Output the (x, y) coordinate of the center of the cell containing the given text.  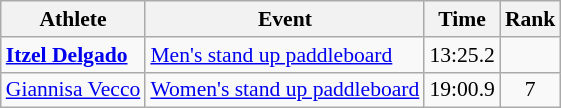
Time (462, 19)
Men's stand up paddleboard (284, 55)
Event (284, 19)
Athlete (74, 19)
13:25.2 (462, 55)
7 (530, 90)
Women's stand up paddleboard (284, 90)
Rank (530, 19)
Giannisa Vecco (74, 90)
19:00.9 (462, 90)
Itzel Delgado (74, 55)
